Detect which cell encompasses the target text, then output its [X, Y] center coordinate. 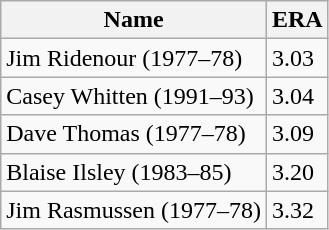
Jim Ridenour (1977–78) [134, 58]
3.32 [297, 210]
Blaise Ilsley (1983–85) [134, 172]
ERA [297, 20]
Name [134, 20]
Jim Rasmussen (1977–78) [134, 210]
Casey Whitten (1991–93) [134, 96]
3.04 [297, 96]
3.20 [297, 172]
3.03 [297, 58]
3.09 [297, 134]
Dave Thomas (1977–78) [134, 134]
